For the text-containing cell, return its midpoint in (x, y) coordinate format. 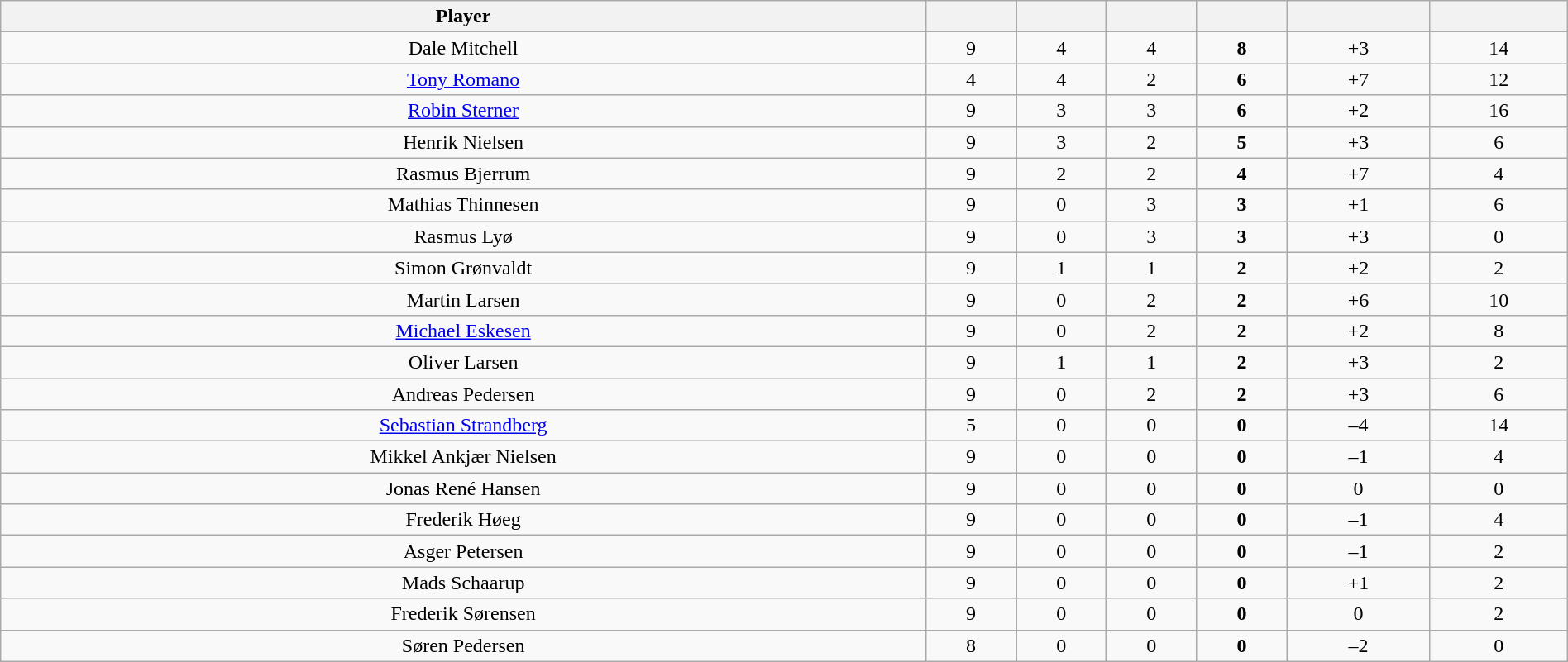
Rasmus Bjerrum (463, 174)
16 (1499, 111)
Player (463, 17)
Sebastian Strandberg (463, 426)
Asger Petersen (463, 551)
Oliver Larsen (463, 362)
Robin Sterner (463, 111)
Frederik Høeg (463, 520)
Michael Eskesen (463, 331)
Frederik Sørensen (463, 614)
–4 (1358, 426)
10 (1499, 299)
Jonas René Hansen (463, 488)
Mikkel Ankjær Nielsen (463, 457)
12 (1499, 79)
Simon Grønvaldt (463, 268)
Søren Pedersen (463, 645)
Rasmus Lyø (463, 236)
+6 (1358, 299)
Andreas Pedersen (463, 394)
Mathias Thinnesen (463, 205)
Tony Romano (463, 79)
–2 (1358, 645)
Dale Mitchell (463, 48)
Martin Larsen (463, 299)
Henrik Nielsen (463, 142)
Mads Schaarup (463, 583)
